Capture the cell that displays the provided text and extract its [x, y] central coordinate. 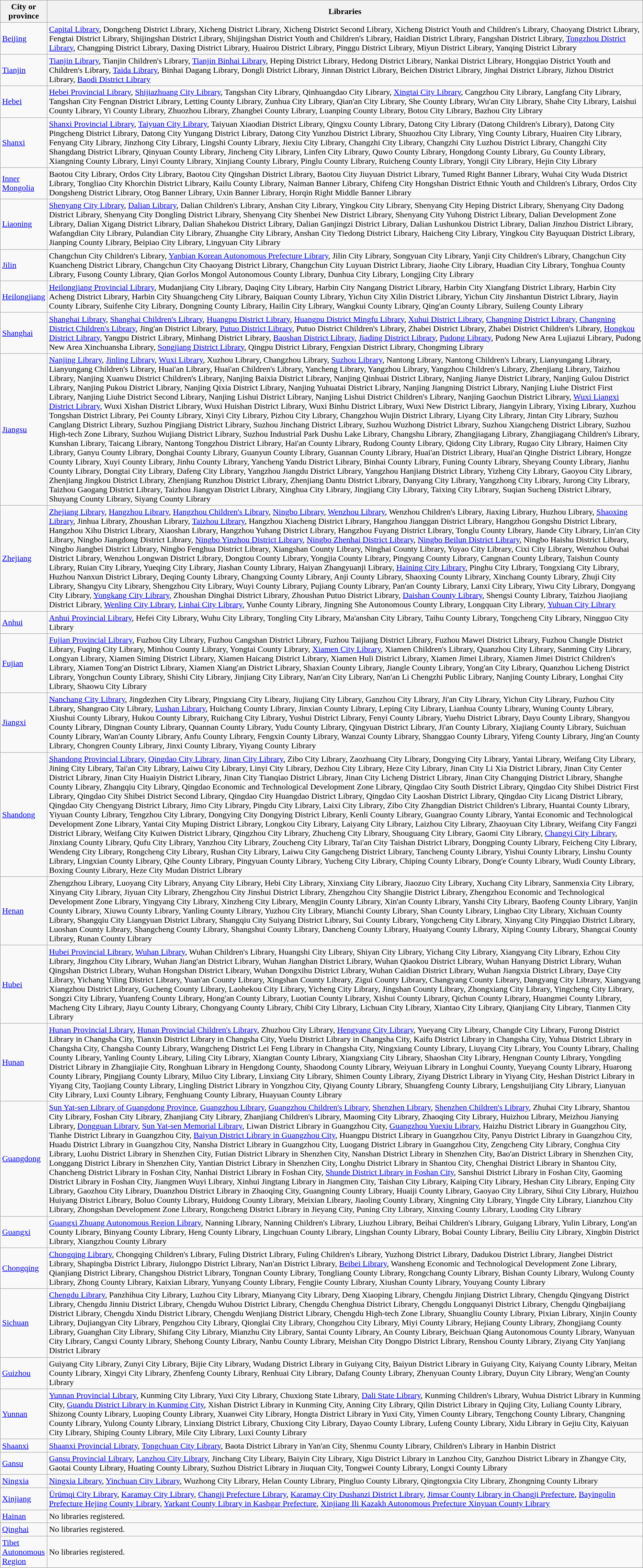
Hubei [24, 984]
Zhejiang [24, 558]
Hebei [24, 102]
Guizhou [24, 1373]
Jiangxi [24, 723]
Liaoning [24, 224]
Jilin [24, 265]
Hainan [24, 1517]
Fujian [24, 663]
Shandong [24, 815]
Hunan [24, 1062]
Ningxia [24, 1481]
Sichuan [24, 1323]
Qinghai [24, 1530]
City or province [24, 12]
Tianjin [24, 70]
Heilongjiang [24, 297]
Libraries [345, 12]
Beijing [24, 38]
Gansu [24, 1463]
Shaanxi [24, 1445]
Shanxi [24, 142]
Guangdong [24, 1159]
Jiangsu [24, 429]
Chongqing [24, 1268]
Anhui [24, 622]
Inner Mongolia [24, 183]
Xinjiang [24, 1499]
Guangxi [24, 1232]
Shanghai [24, 333]
Henan [24, 911]
Yunnan [24, 1414]
Tibet Autonomous Region [24, 1552]
